For the text-containing cell, return its midpoint in (X, Y) coordinate format. 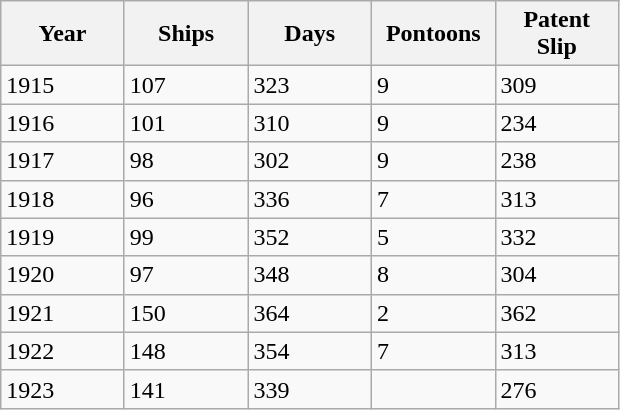
1919 (63, 237)
1915 (63, 85)
339 (310, 389)
Pontoons (433, 34)
310 (310, 123)
96 (186, 199)
1917 (63, 161)
348 (310, 275)
234 (557, 123)
98 (186, 161)
352 (310, 237)
364 (310, 313)
1923 (63, 389)
Ships (186, 34)
332 (557, 237)
5 (433, 237)
150 (186, 313)
148 (186, 351)
97 (186, 275)
101 (186, 123)
309 (557, 85)
Patent Slip (557, 34)
302 (310, 161)
304 (557, 275)
Year (63, 34)
1916 (63, 123)
2 (433, 313)
1918 (63, 199)
107 (186, 85)
141 (186, 389)
336 (310, 199)
1920 (63, 275)
323 (310, 85)
8 (433, 275)
238 (557, 161)
362 (557, 313)
99 (186, 237)
1921 (63, 313)
354 (310, 351)
1922 (63, 351)
276 (557, 389)
Days (310, 34)
